Output the (x, y) coordinate of the center of the cell containing the given text.  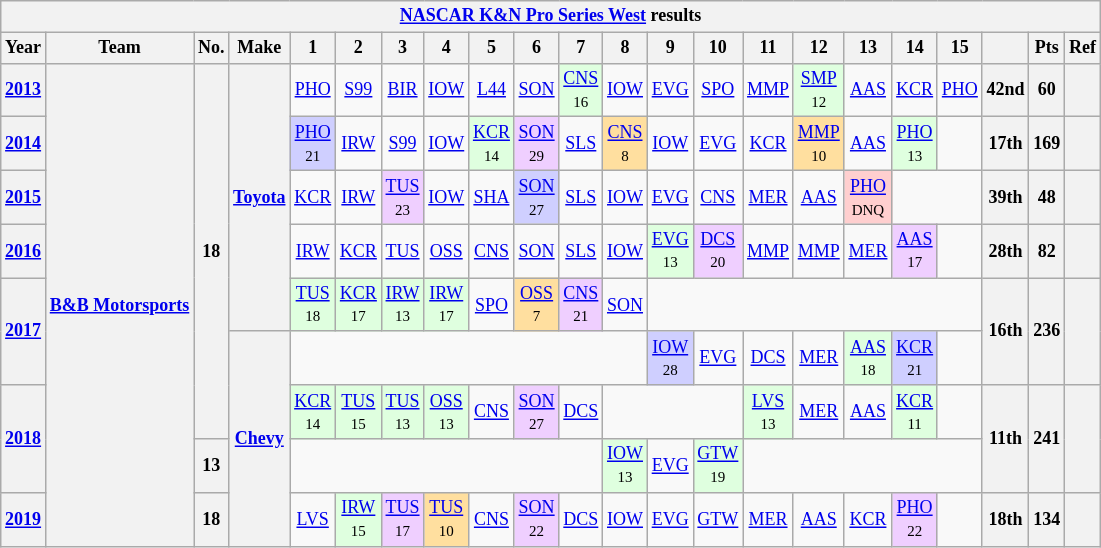
SMP12 (818, 90)
BIR (402, 90)
AAS18 (868, 358)
IRW13 (402, 305)
TUS (402, 251)
15 (960, 48)
42nd (1006, 90)
IRW17 (446, 305)
CNS8 (626, 144)
48 (1047, 197)
KCR17 (359, 305)
6 (536, 48)
Chevy (260, 438)
PHO13 (915, 144)
2014 (24, 144)
241 (1047, 438)
2013 (24, 90)
39th (1006, 197)
11 (768, 48)
60 (1047, 90)
12 (818, 48)
OSS (446, 251)
9 (670, 48)
CNS21 (581, 305)
NASCAR K&N Pro Series West results (550, 16)
EVG13 (670, 251)
B&B Motorsports (119, 304)
TUS13 (402, 412)
169 (1047, 144)
SHA (492, 197)
28th (1006, 251)
3 (402, 48)
16th (1006, 332)
OSS13 (446, 412)
PHO22 (915, 519)
PHO21 (313, 144)
SON29 (536, 144)
7 (581, 48)
Toyota (260, 197)
1 (313, 48)
Ref (1083, 48)
Year (24, 48)
GTW (718, 519)
No. (212, 48)
LVS (313, 519)
5 (492, 48)
IRW15 (359, 519)
KCR21 (915, 358)
2016 (24, 251)
DCS20 (718, 251)
236 (1047, 332)
IOW28 (670, 358)
2018 (24, 438)
CNS16 (581, 90)
LVS13 (768, 412)
GTW19 (718, 466)
TUS17 (402, 519)
KCR11 (915, 412)
17th (1006, 144)
Team (119, 48)
14 (915, 48)
2017 (24, 332)
2019 (24, 519)
Pts (1047, 48)
2015 (24, 197)
TUS10 (446, 519)
8 (626, 48)
OSS7 (536, 305)
11th (1006, 438)
TUS23 (402, 197)
TUS15 (359, 412)
2 (359, 48)
AAS17 (915, 251)
PHODNQ (868, 197)
L44 (492, 90)
10 (718, 48)
IOW13 (626, 466)
18th (1006, 519)
134 (1047, 519)
82 (1047, 251)
TUS18 (313, 305)
4 (446, 48)
SON22 (536, 519)
MMP10 (818, 144)
Make (260, 48)
